Output the (X, Y) coordinate of the center of the cell containing the given text.  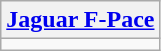
Jaguar F-Pace (80, 20)
